Find where the given text appears and provide that cell's center as (x, y) coordinate. 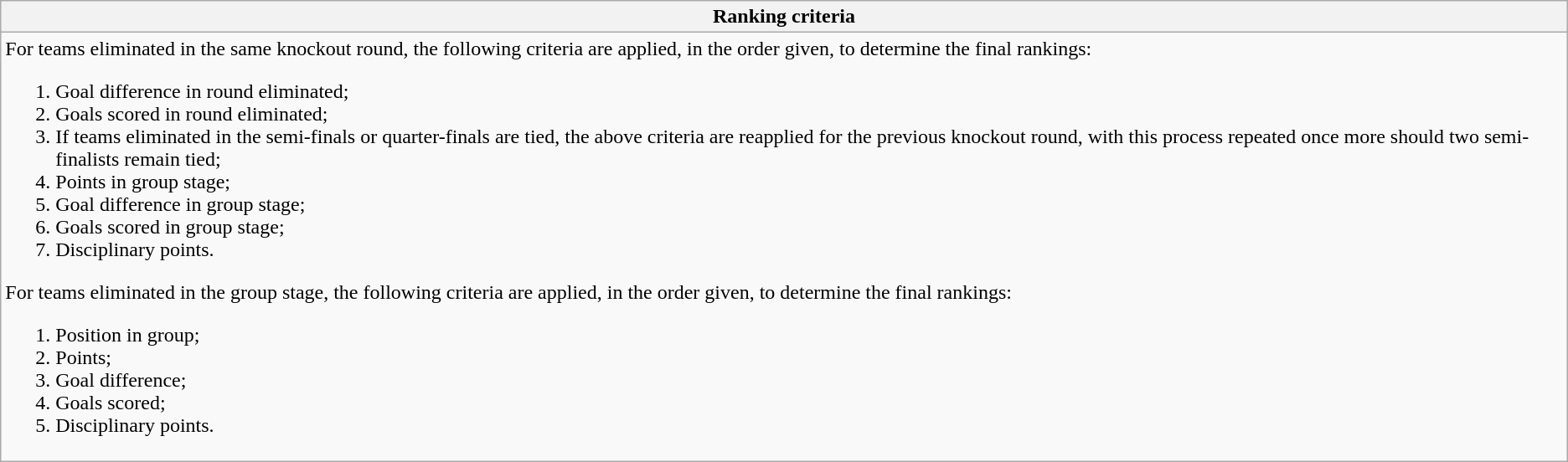
Ranking criteria (784, 17)
